For the text-containing cell, return its midpoint in (X, Y) coordinate format. 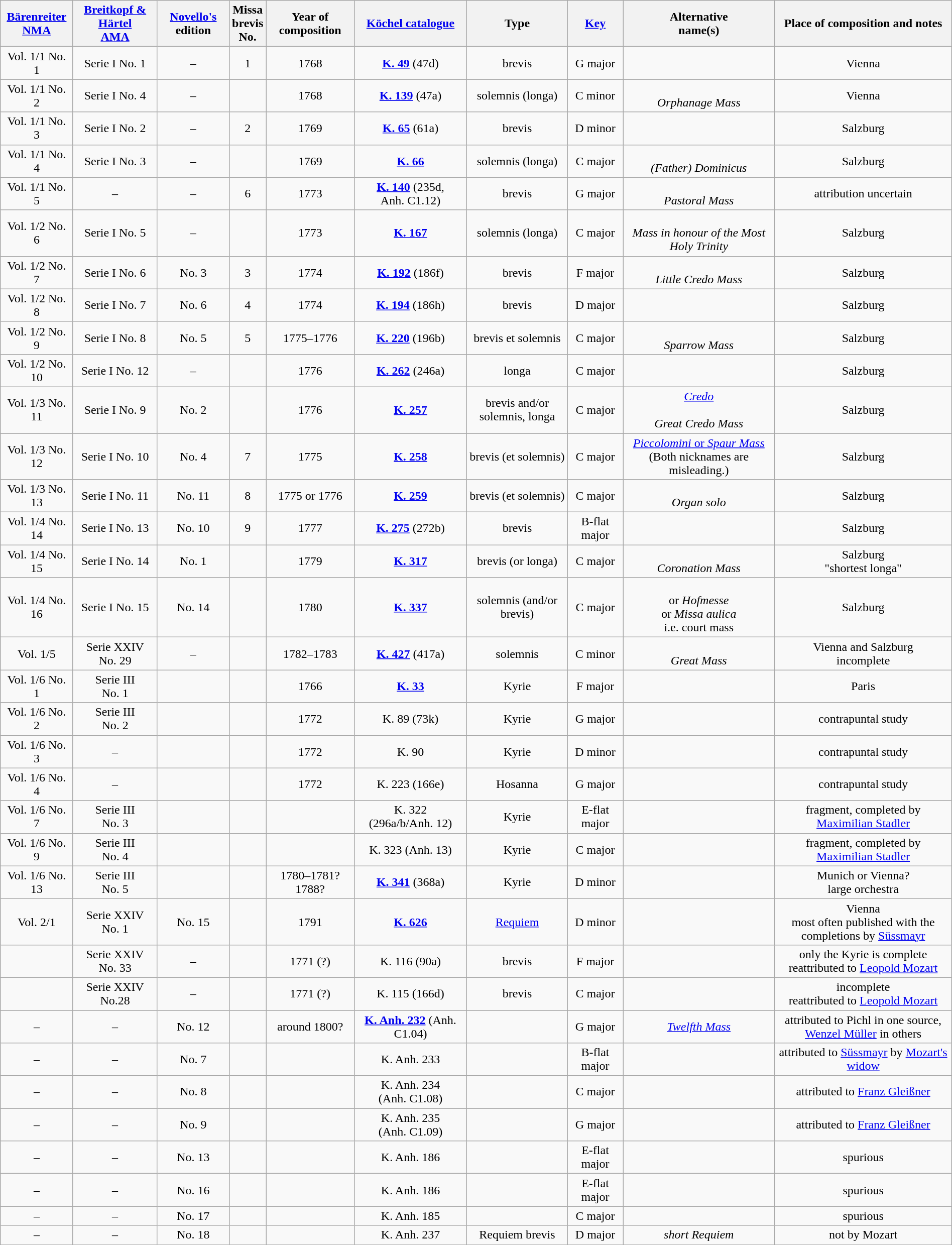
Serie I No. 7 (115, 305)
No. 17 (193, 1216)
4 (248, 305)
No. 4 (193, 456)
Type (517, 24)
1766 (310, 686)
K. 167 (410, 233)
6 (248, 194)
K. Anh. 234 (Anh. C1.08) (410, 1092)
K. 258 (410, 456)
Vol. 1/2 No. 6 (37, 233)
longa (517, 371)
K. 317 (410, 561)
Serie XXIVNo. 1 (115, 922)
Vol. 1/5 (37, 654)
attributed to Süssmayr by Mozart's widow (863, 1060)
Alternativename(s) (699, 24)
K. 140 (235d, Anh. C1.12) (410, 194)
1779 (310, 561)
K. 65 (61a) (410, 129)
No. 16 (193, 1190)
K. 223 (166e) (410, 784)
brevis (or longa) (517, 561)
K. 220 (196b) (410, 337)
Breitkopf & HärtelAMA (115, 24)
Serie XXIVNo.28 (115, 993)
Vol. 1/6 No. 1 (37, 686)
Vol. 1/6 No. 7 (37, 817)
Serie I No. 13 (115, 528)
1775 or 1776 (310, 496)
Vol. 1/3 No. 12 (37, 456)
K. Anh. 235 (Anh. C1.09) (410, 1125)
Organ solo (699, 496)
Serie I No. 11 (115, 496)
Salzburg"shortest longa" (863, 561)
Vol. 1/2 No. 9 (37, 337)
K. 139 (47a) (410, 95)
(Father) Dominicus (699, 161)
No. 18 (193, 1235)
9 (248, 528)
K. 323 (Anh. 13) (410, 850)
K. 262 (246a) (410, 371)
Serie I No. 14 (115, 561)
K. 257 (410, 410)
Vol. 1/4 No. 15 (37, 561)
Pastoral Mass (699, 194)
No. 14 (193, 608)
CredoGreat Credo Mass (699, 410)
K. 322 (296a/b/Anh. 12) (410, 817)
Vol. 1/2 No. 8 (37, 305)
1775 (310, 456)
Serie XXIVNo. 33 (115, 961)
Serie I No. 12 (115, 371)
No. 5 (193, 337)
Vol. 1/1 No. 1 (37, 63)
Munich or Vienna?large orchestra (863, 882)
Requiem brevis (517, 1235)
No. 6 (193, 305)
or Hofmesseor Missa aulicai.e. court mass (699, 608)
No. 7 (193, 1060)
Vol. 1/4 No. 16 (37, 608)
Vienna and Salzburgincomplete (863, 654)
around 1800? (310, 1027)
K. 194 (186h) (410, 305)
K. 341 (368a) (410, 882)
K. 90 (410, 751)
Serie I No. 8 (115, 337)
1780 (310, 608)
1782–1783 (310, 654)
Place of composition and notes (863, 24)
Serie IIINo. 4 (115, 850)
Mass in honour of the Most Holy Trinity (699, 233)
Little Credo Mass (699, 272)
Serie I No. 10 (115, 456)
Serie I No. 2 (115, 129)
BärenreiterNMA (37, 24)
K. 259 (410, 496)
K. 115 (166d) (410, 993)
2 (248, 129)
Great Mass (699, 654)
only the Kyrie is completereattributed to Leopold Mozart (863, 961)
Serie I No. 6 (115, 272)
brevis and/or solemnis, longa (517, 410)
K. Anh. 232 (Anh. C1.04) (410, 1027)
Paris (863, 686)
K. Anh. 233 (410, 1060)
Vol. 1/6 No. 4 (37, 784)
1780–1781?1788? (310, 882)
Vol. 1/6 No. 9 (37, 850)
Vol. 1/3 No. 11 (37, 410)
Vol. 2/1 (37, 922)
Year of composition (310, 24)
Orphanage Mass (699, 95)
No. 2 (193, 410)
K. 89 (73k) (410, 719)
Vol. 1/2 No. 7 (37, 272)
attribution uncertain (863, 194)
Piccolomini or Spaur Mass(Both nicknames are misleading.) (699, 456)
No. 13 (193, 1157)
Novello's edition (193, 24)
Key (595, 24)
1775–1776 (310, 337)
Sparrow Mass (699, 337)
No. 3 (193, 272)
No. 11 (193, 496)
8 (248, 496)
Vol. 1/2 No. 10 (37, 371)
Serie IIINo. 2 (115, 719)
Serie I No. 4 (115, 95)
No. 9 (193, 1125)
solemnis (517, 654)
MissabrevisNo. (248, 24)
K. 626 (410, 922)
Serie I No. 1 (115, 63)
K. 275 (272b) (410, 528)
not by Mozart (863, 1235)
No. 1 (193, 561)
Vol. 1/1 No. 3 (37, 129)
brevis et solemnis (517, 337)
Serie I No. 9 (115, 410)
Viennamost often published with the completions by Süssmayr (863, 922)
7 (248, 456)
Requiem (517, 922)
Vol. 1/4 No. 14 (37, 528)
Köchel catalogue (410, 24)
5 (248, 337)
Serie XXIVNo. 29 (115, 654)
Vol. 1/3 No. 13 (37, 496)
Vol. 1/1 No. 5 (37, 194)
K. 337 (410, 608)
1777 (310, 528)
K. 66 (410, 161)
Hosanna (517, 784)
1791 (310, 922)
Vol. 1/1 No. 2 (37, 95)
Twelfth Mass (699, 1027)
K. 192 (186f) (410, 272)
1 (248, 63)
Vol. 1/1 No. 4 (37, 161)
K. 49 (47d) (410, 63)
No. 10 (193, 528)
K. 427 (417a) (410, 654)
No. 15 (193, 922)
K. 33 (410, 686)
Vol. 1/6 No. 13 (37, 882)
Serie IIINo. 1 (115, 686)
Coronation Mass (699, 561)
No. 8 (193, 1092)
3 (248, 272)
solemnis (and/or brevis) (517, 608)
K. 116 (90a) (410, 961)
Serie I No. 3 (115, 161)
K. Anh. 237 (410, 1235)
Vol. 1/6 No. 2 (37, 719)
incompletereattributed to Leopold Mozart (863, 993)
Serie I No. 5 (115, 233)
No. 12 (193, 1027)
short Requiem (699, 1235)
Serie IIINo. 3 (115, 817)
Serie I No. 15 (115, 608)
K. Anh. 185 (410, 1216)
attributed to Pichl in one source, Wenzel Müller in others (863, 1027)
Serie IIINo. 5 (115, 882)
Vol. 1/6 No. 3 (37, 751)
